Detect which cell encompasses the target text, then output its [X, Y] center coordinate. 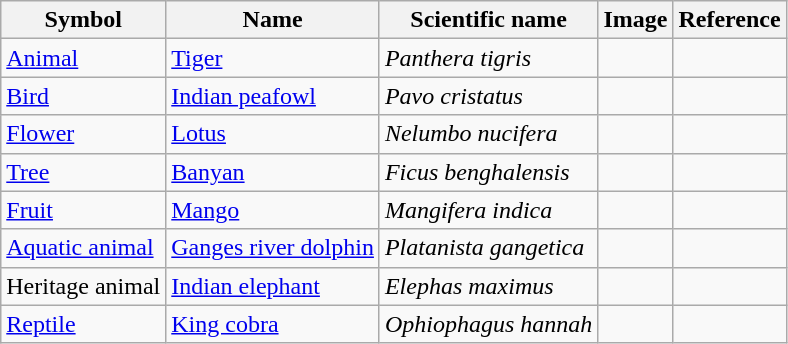
Bird [84, 96]
Ganges river dolphin [273, 248]
Mangifera indica [488, 210]
Indian peafowl [273, 96]
Tree [84, 172]
Tiger [273, 58]
Ophiophagus hannah [488, 324]
Name [273, 20]
Animal [84, 58]
Aquatic animal [84, 248]
Indian elephant [273, 286]
Nelumbo nucifera [488, 134]
Fruit [84, 210]
Reference [730, 20]
Ficus benghalensis [488, 172]
Flower [84, 134]
King cobra [273, 324]
Heritage animal [84, 286]
Banyan [273, 172]
Panthera tigris [488, 58]
Pavo cristatus [488, 96]
Elephas maximus [488, 286]
Scientific name [488, 20]
Reptile [84, 324]
Mango [273, 210]
Platanista gangetica [488, 248]
Image [636, 20]
Lotus [273, 134]
Symbol [84, 20]
